Extract the [X, Y] coordinate from the center of the cell holding the provided text.  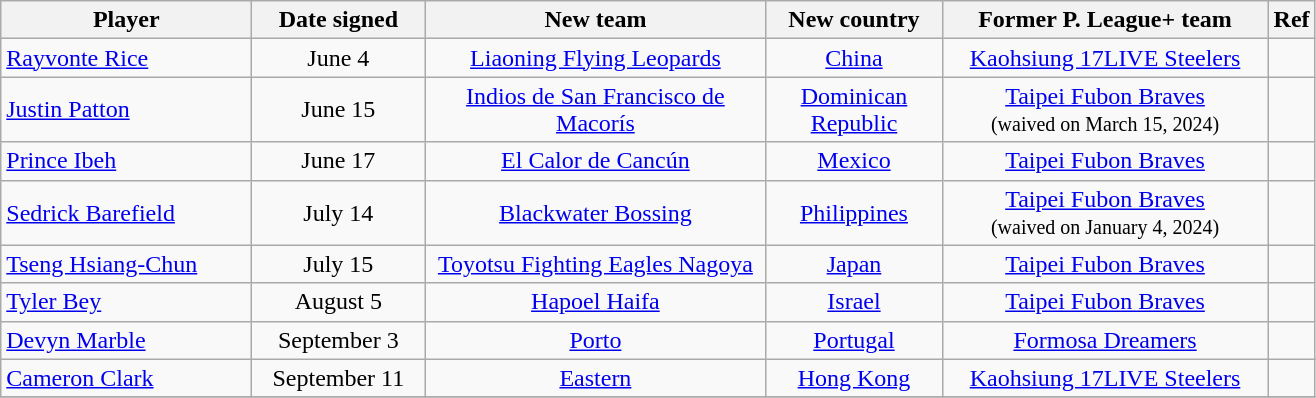
Taipei Fubon Braves(waived on March 15, 2024) [1105, 110]
July 15 [338, 264]
June 15 [338, 110]
Eastern [596, 378]
Taipei Fubon Braves(waived on January 4, 2024) [1105, 212]
Rayvonte Rice [126, 58]
New team [596, 20]
Ref [1292, 20]
Liaoning Flying Leopards [596, 58]
June 17 [338, 161]
New country [854, 20]
Dominican Republic [854, 110]
Porto [596, 340]
Indios de San Francisco de Macorís [596, 110]
June 4 [338, 58]
Hong Kong [854, 378]
August 5 [338, 302]
Japan [854, 264]
Blackwater Bossing [596, 212]
Date signed [338, 20]
Cameron Clark [126, 378]
Philippines [854, 212]
September 3 [338, 340]
China [854, 58]
Portugal [854, 340]
Devyn Marble [126, 340]
Player [126, 20]
Toyotsu Fighting Eagles Nagoya [596, 264]
Tseng Hsiang-Chun [126, 264]
Mexico [854, 161]
Hapoel Haifa [596, 302]
September 11 [338, 378]
Formosa Dreamers [1105, 340]
Sedrick Barefield [126, 212]
July 14 [338, 212]
Former P. League+ team [1105, 20]
Prince Ibeh [126, 161]
Justin Patton [126, 110]
Israel [854, 302]
El Calor de Cancún [596, 161]
Tyler Bey [126, 302]
